Identify which cell holds the provided text, then report its (X, Y) central coordinate. 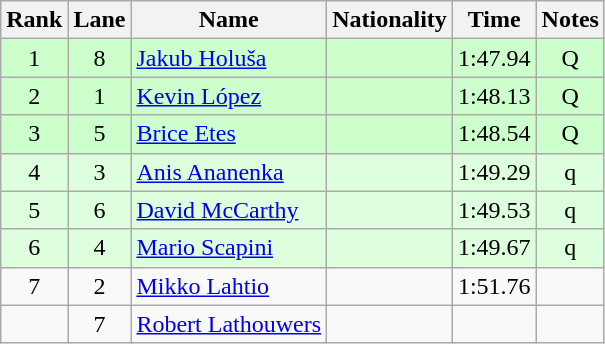
Brice Etes (229, 134)
Lane (100, 20)
Robert Lathouwers (229, 324)
Notes (570, 20)
1:49.67 (494, 248)
Time (494, 20)
1:49.29 (494, 172)
1:47.94 (494, 58)
8 (100, 58)
Mario Scapini (229, 248)
Jakub Holuša (229, 58)
Name (229, 20)
David McCarthy (229, 210)
1:51.76 (494, 286)
1:48.54 (494, 134)
1:48.13 (494, 96)
Kevin López (229, 96)
Nationality (390, 20)
1:49.53 (494, 210)
Rank (34, 20)
Mikko Lahtio (229, 286)
Anis Ananenka (229, 172)
